Pinpoint the cell where the given text exists, returning its (X, Y) midpoint coordinate. 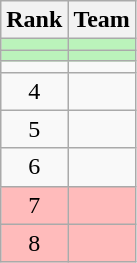
7 (34, 205)
6 (34, 167)
5 (34, 129)
4 (34, 91)
Team (102, 20)
Rank (34, 20)
8 (34, 243)
